Pinpoint the cell where the given text exists, returning its (x, y) midpoint coordinate. 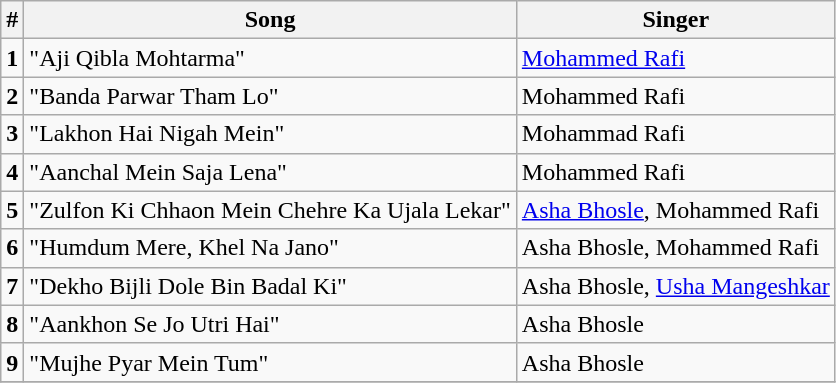
2 (12, 96)
8 (12, 324)
4 (12, 172)
3 (12, 134)
Song (270, 20)
Asha Bhosle, Usha Mangeshkar (676, 286)
6 (12, 248)
"Humdum Mere, Khel Na Jano" (270, 248)
5 (12, 210)
9 (12, 362)
"Zulfon Ki Chhaon Mein Chehre Ka Ujala Lekar" (270, 210)
# (12, 20)
"Aankhon Se Jo Utri Hai" (270, 324)
"Aji Qibla Mohtarma" (270, 58)
1 (12, 58)
Mohammad Rafi (676, 134)
"Mujhe Pyar Mein Tum" (270, 362)
Singer (676, 20)
"Dekho Bijli Dole Bin Badal Ki" (270, 286)
"Lakhon Hai Nigah Mein" (270, 134)
7 (12, 286)
"Aanchal Mein Saja Lena" (270, 172)
"Banda Parwar Tham Lo" (270, 96)
